Detect which cell encompasses the target text, then output its [x, y] center coordinate. 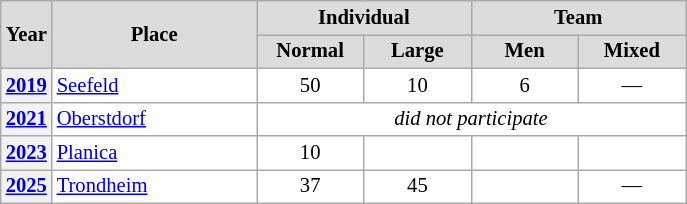
Normal [310, 51]
2025 [26, 186]
Trondheim [154, 186]
Men [524, 51]
6 [524, 85]
Oberstdorf [154, 119]
did not participate [470, 119]
2021 [26, 119]
Planica [154, 153]
50 [310, 85]
Place [154, 34]
Seefeld [154, 85]
Individual [363, 17]
Year [26, 34]
45 [418, 186]
Large [418, 51]
2023 [26, 153]
2019 [26, 85]
Mixed [632, 51]
Team [578, 17]
37 [310, 186]
